For the text-containing cell, return its midpoint in [X, Y] coordinate format. 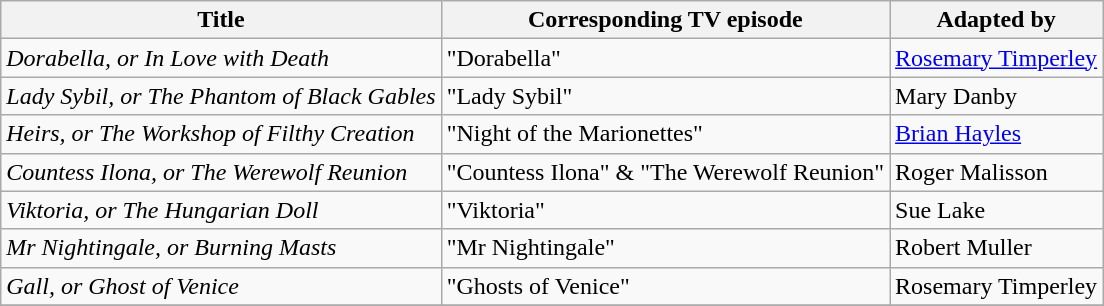
"Mr Nightingale" [665, 248]
"Ghosts of Venice" [665, 286]
Viktoria, or The Hungarian Doll [221, 210]
"Night of the Marionettes" [665, 134]
"Dorabella" [665, 58]
Roger Malisson [996, 172]
"Viktoria" [665, 210]
Lady Sybil, or The Phantom of Black Gables [221, 96]
Adapted by [996, 20]
Mr Nightingale, or Burning Masts [221, 248]
Mary Danby [996, 96]
Corresponding TV episode [665, 20]
Robert Muller [996, 248]
Sue Lake [996, 210]
Title [221, 20]
Gall, or Ghost of Venice [221, 286]
Dorabella, or In Love with Death [221, 58]
Countess Ilona, or The Werewolf Reunion [221, 172]
"Countess Ilona" & "The Werewolf Reunion" [665, 172]
Brian Hayles [996, 134]
Heirs, or The Workshop of Filthy Creation [221, 134]
"Lady Sybil" [665, 96]
